Scan for the cell matching the given text and deliver its (x, y) coordinate at center. 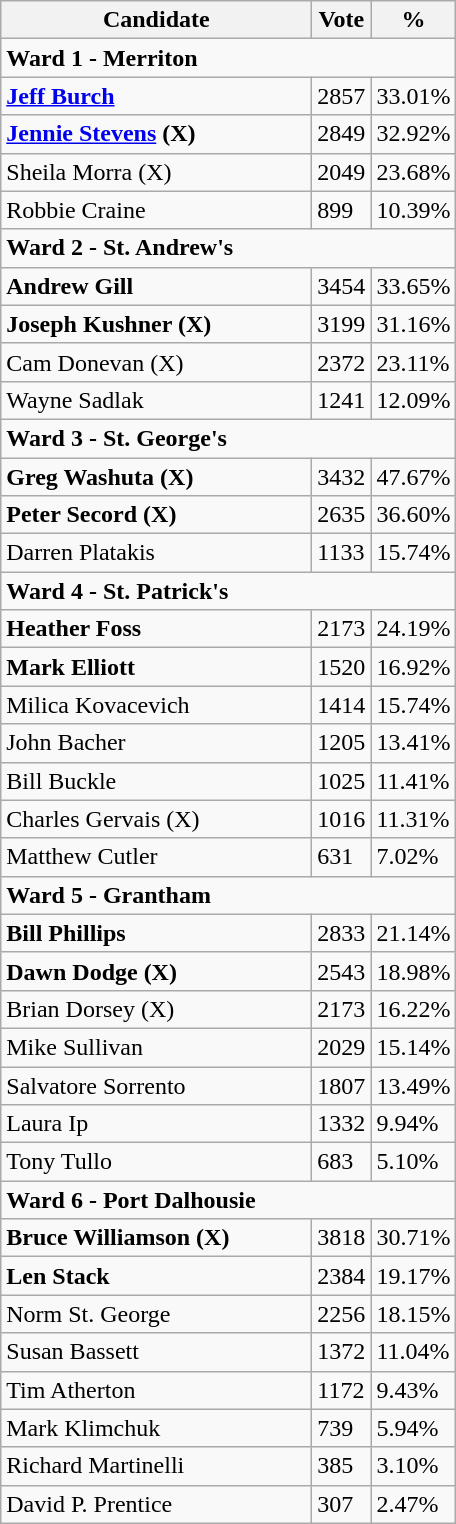
Ward 1 - Merriton (228, 58)
Mark Elliott (156, 667)
Richard Martinelli (156, 1466)
2849 (342, 134)
Matthew Cutler (156, 857)
16.22% (414, 1009)
32.92% (414, 134)
739 (342, 1428)
Norm St. George (156, 1314)
Peter Secord (X) (156, 515)
Heather Foss (156, 629)
Tim Atherton (156, 1390)
Jeff Burch (156, 96)
23.11% (414, 362)
11.04% (414, 1352)
3818 (342, 1238)
2635 (342, 515)
3454 (342, 286)
13.41% (414, 743)
33.01% (414, 96)
31.16% (414, 324)
12.09% (414, 400)
1025 (342, 781)
5.94% (414, 1428)
Ward 6 - Port Dalhousie (228, 1200)
Susan Bassett (156, 1352)
Len Stack (156, 1276)
3.10% (414, 1466)
307 (342, 1504)
Sheila Morra (X) (156, 172)
683 (342, 1162)
1520 (342, 667)
1372 (342, 1352)
Laura Ip (156, 1124)
Brian Dorsey (X) (156, 1009)
Tony Tullo (156, 1162)
Mark Klimchuk (156, 1428)
5.10% (414, 1162)
15.14% (414, 1047)
1807 (342, 1085)
Candidate (156, 20)
2.47% (414, 1504)
24.19% (414, 629)
Dawn Dodge (X) (156, 971)
Wayne Sadlak (156, 400)
2833 (342, 933)
9.94% (414, 1124)
16.92% (414, 667)
1205 (342, 743)
Ward 3 - St. George's (228, 438)
Milica Kovacevich (156, 705)
2372 (342, 362)
3199 (342, 324)
3432 (342, 477)
11.41% (414, 781)
30.71% (414, 1238)
23.68% (414, 172)
% (414, 20)
Robbie Craine (156, 210)
Andrew Gill (156, 286)
631 (342, 857)
2029 (342, 1047)
Charles Gervais (X) (156, 819)
Bill Phillips (156, 933)
Ward 5 - Grantham (228, 895)
2049 (342, 172)
Bruce Williamson (X) (156, 1238)
Darren Platakis (156, 553)
2543 (342, 971)
2857 (342, 96)
Mike Sullivan (156, 1047)
Bill Buckle (156, 781)
Greg Washuta (X) (156, 477)
Jennie Stevens (X) (156, 134)
Vote (342, 20)
36.60% (414, 515)
899 (342, 210)
Cam Donevan (X) (156, 362)
33.65% (414, 286)
John Bacher (156, 743)
13.49% (414, 1085)
9.43% (414, 1390)
David P. Prentice (156, 1504)
1172 (342, 1390)
385 (342, 1466)
1241 (342, 400)
1133 (342, 553)
47.67% (414, 477)
18.98% (414, 971)
18.15% (414, 1314)
19.17% (414, 1276)
1332 (342, 1124)
7.02% (414, 857)
21.14% (414, 933)
1414 (342, 705)
11.31% (414, 819)
Salvatore Sorrento (156, 1085)
1016 (342, 819)
10.39% (414, 210)
Ward 4 - St. Patrick's (228, 591)
Joseph Kushner (X) (156, 324)
2256 (342, 1314)
2384 (342, 1276)
Ward 2 - St. Andrew's (228, 248)
